Determine the (x, y) coordinate at the center of the cell enclosing the given text.  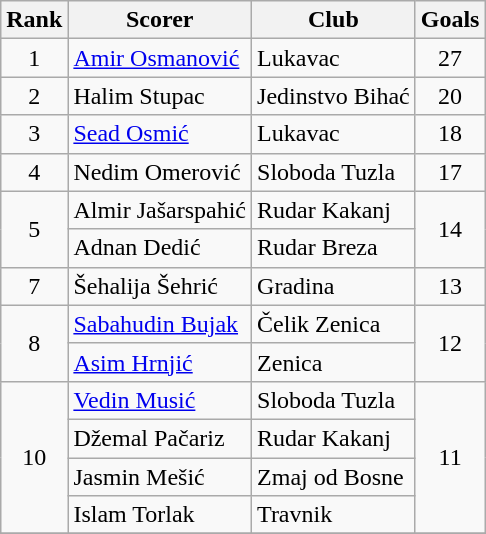
10 (34, 457)
20 (450, 96)
Gradina (334, 286)
14 (450, 229)
Asim Hrnjić (160, 362)
12 (450, 343)
4 (34, 172)
18 (450, 134)
Nedim Omerović (160, 172)
13 (450, 286)
17 (450, 172)
Zmaj od Bosne (334, 477)
Amir Osmanović (160, 58)
Rudar Breza (334, 248)
11 (450, 457)
2 (34, 96)
Vedin Musić (160, 400)
Islam Torlak (160, 515)
Džemal Pačariz (160, 438)
Čelik Zenica (334, 324)
3 (34, 134)
Sead Osmić (160, 134)
Scorer (160, 20)
7 (34, 286)
Rank (34, 20)
5 (34, 229)
Goals (450, 20)
Zenica (334, 362)
Halim Stupac (160, 96)
Jedinstvo Bihać (334, 96)
Almir Jašarspahić (160, 210)
Club (334, 20)
Jasmin Mešić (160, 477)
27 (450, 58)
Sabahudin Bujak (160, 324)
1 (34, 58)
Adnan Dedić (160, 248)
8 (34, 343)
Travnik (334, 515)
Šehalija Šehrić (160, 286)
